Extract the (X, Y) coordinate from the center of the cell holding the provided text.  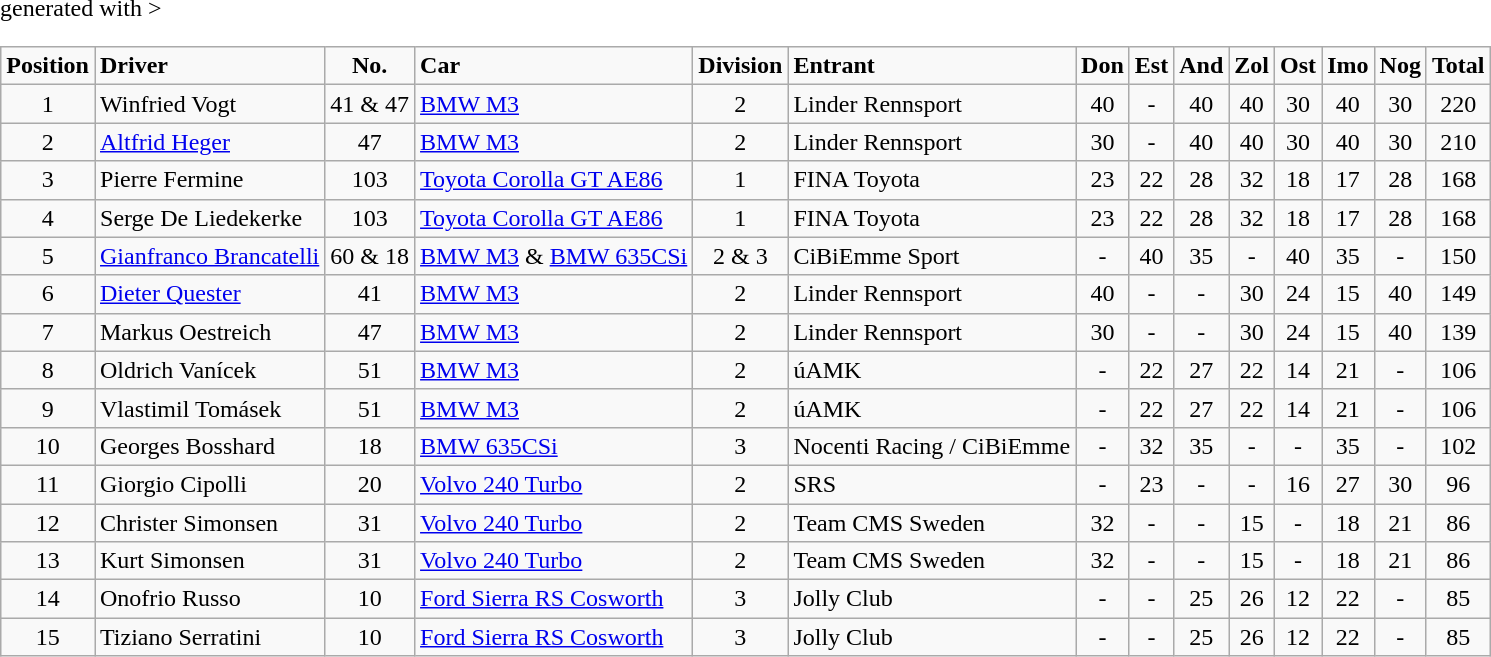
Kurt Simonsen (209, 561)
Giorgio Cipolli (209, 484)
41 (370, 294)
No. (370, 66)
Winfried Vogt (209, 104)
Zol (1252, 66)
Position (48, 66)
Dieter Quester (209, 294)
210 (1458, 142)
102 (1458, 446)
BMW 635CSi (554, 446)
Gianfranco Brancatelli (209, 256)
Entrant (932, 66)
Oldrich Vanícek (209, 370)
Est (1151, 66)
139 (1458, 332)
Imo (1348, 66)
20 (370, 484)
Ost (1298, 66)
SRS (932, 484)
Division (740, 66)
Christer Simonsen (209, 523)
Car (554, 66)
Markus Oestreich (209, 332)
CiBiEmme Sport (932, 256)
Tiziano Serratini (209, 637)
96 (1458, 484)
220 (1458, 104)
8 (48, 370)
60 & 18 (370, 256)
13 (48, 561)
Nocenti Racing / CiBiEmme (932, 446)
Onofrio Russo (209, 599)
149 (1458, 294)
4 (48, 218)
And (1202, 66)
Vlastimil Tomásek (209, 408)
Total (1458, 66)
6 (48, 294)
Georges Bosshard (209, 446)
Serge De Liedekerke (209, 218)
Pierre Fermine (209, 180)
150 (1458, 256)
2 & 3 (740, 256)
5 (48, 256)
Nog (1400, 66)
Don (1103, 66)
11 (48, 484)
Altfrid Heger (209, 142)
BMW M3 & BMW 635CSi (554, 256)
Driver (209, 66)
41 & 47 (370, 104)
9 (48, 408)
16 (1298, 484)
7 (48, 332)
